Return (x, y) of the center of cell containing provided text 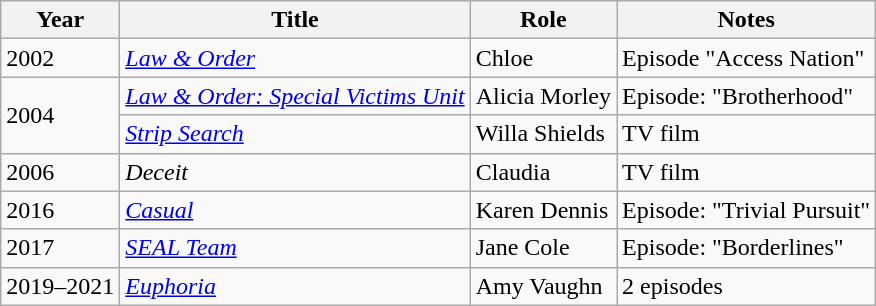
2016 (60, 210)
2017 (60, 248)
Willa Shields (543, 134)
Year (60, 20)
Episode: "Brotherhood" (746, 96)
Notes (746, 20)
Episode: "Borderlines" (746, 248)
Law & Order (295, 58)
Law & Order: Special Victims Unit (295, 96)
Strip Search (295, 134)
2006 (60, 172)
Alicia Morley (543, 96)
Karen Dennis (543, 210)
Amy Vaughn (543, 286)
Episode: "Trivial Pursuit" (746, 210)
Chloe (543, 58)
Title (295, 20)
2002 (60, 58)
Role (543, 20)
Episode "Access Nation" (746, 58)
SEAL Team (295, 248)
2004 (60, 115)
Claudia (543, 172)
2 episodes (746, 286)
Jane Cole (543, 248)
Euphoria (295, 286)
Casual (295, 210)
Deceit (295, 172)
2019–2021 (60, 286)
